Return the (X, Y) coordinate for the center point of the cell that contains the specified text.  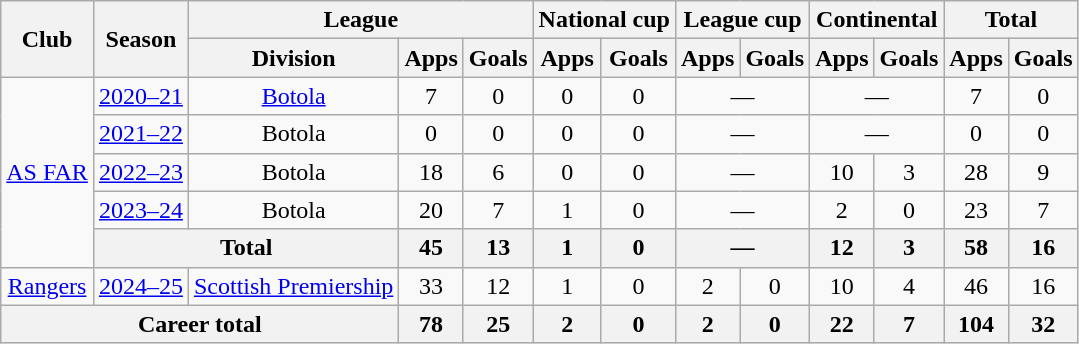
2023–24 (140, 210)
League cup (742, 20)
104 (976, 324)
20 (431, 210)
32 (1043, 324)
AS FAR (48, 172)
Continental (877, 20)
2022–23 (140, 172)
Rangers (48, 286)
Scottish Premiership (293, 286)
46 (976, 286)
45 (431, 248)
78 (431, 324)
2021–22 (140, 134)
Division (293, 58)
33 (431, 286)
25 (498, 324)
Club (48, 39)
2024–25 (140, 286)
18 (431, 172)
Season (140, 39)
Career total (200, 324)
23 (976, 210)
9 (1043, 172)
22 (842, 324)
13 (498, 248)
National cup (604, 20)
2020–21 (140, 96)
58 (976, 248)
28 (976, 172)
League (360, 20)
6 (498, 172)
4 (909, 286)
